Extract the [X, Y] coordinate from the center of the cell holding the provided text.  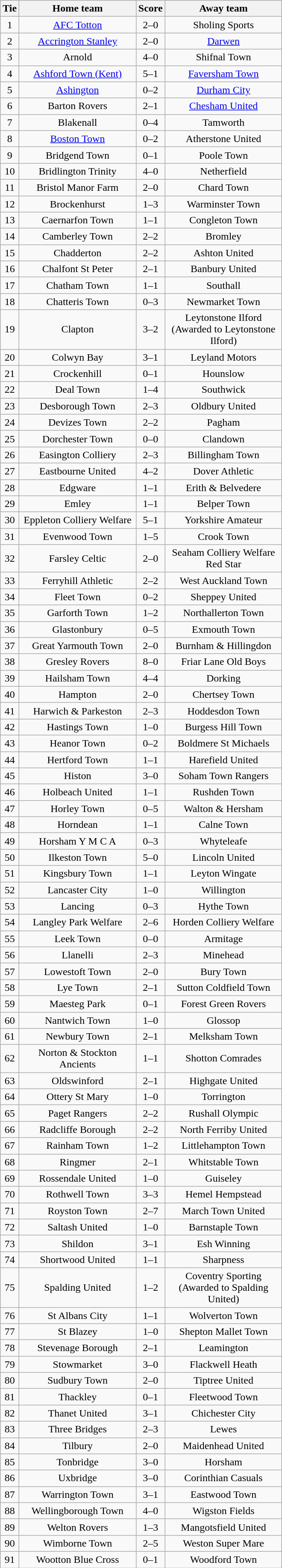
Whitstable Town [223, 1162]
Leyland Motors [223, 357]
55 [10, 939]
56 [10, 955]
Deal Town [78, 390]
67 [10, 1146]
Llanelli [78, 955]
Chadderton [78, 253]
Rainham Town [78, 1146]
29 [10, 504]
Tiptree United [223, 1381]
Wigston Fields [223, 1511]
Dorchester Town [78, 439]
30 [10, 520]
87 [10, 1494]
83 [10, 1429]
65 [10, 1113]
77 [10, 1332]
Evenwood Town [78, 536]
2–7 [150, 1211]
St Albans City [78, 1316]
2–6 [150, 922]
4 [10, 74]
Seaham Colliery Welfare Red Star [223, 559]
84 [10, 1446]
Lewes [223, 1429]
Sudbury Town [78, 1381]
North Ferriby United [223, 1129]
0–4 [150, 122]
Newmarket Town [223, 302]
16 [10, 269]
Lancing [78, 906]
Great Yarmouth Town [78, 646]
Norton & Stockton Ancients [78, 1058]
8 [10, 139]
Lincoln United [223, 857]
Desborough Town [78, 406]
6 [10, 106]
44 [10, 759]
69 [10, 1178]
53 [10, 906]
Royston Town [78, 1211]
Hastings Town [78, 727]
Emley [78, 504]
78 [10, 1348]
Kingsbury Town [78, 874]
Colwyn Bay [78, 357]
Guiseley [223, 1178]
Bromley [223, 237]
79 [10, 1364]
24 [10, 422]
4–2 [150, 471]
St Blazey [78, 1332]
74 [10, 1260]
71 [10, 1211]
86 [10, 1478]
Rushden Town [223, 792]
Wootton Blue Cross [78, 1559]
Southall [223, 285]
3–2 [150, 329]
64 [10, 1097]
Boldmere St Michaels [223, 743]
Stevenage Borough [78, 1348]
32 [10, 559]
Whyteleafe [223, 841]
61 [10, 1037]
Dover Athletic [223, 471]
Friar Lane Old Boys [223, 662]
Ottery St Mary [78, 1097]
Belper Town [223, 504]
Sheppey United [223, 597]
20 [10, 357]
Minehead [223, 955]
12 [10, 204]
Shotton Comrades [223, 1058]
Stowmarket [78, 1364]
Ashford Town (Kent) [78, 74]
47 [10, 809]
Gresley Rovers [78, 662]
Wellingborough Town [78, 1511]
Rushall Olympic [223, 1113]
80 [10, 1381]
Barton Rovers [78, 106]
7 [10, 122]
Horsham Y M C A [78, 841]
Congleton Town [223, 220]
Hoddesdon Town [223, 711]
Clandown [223, 439]
Glastonbury [78, 629]
57 [10, 971]
Burnham & Hillingdon [223, 646]
27 [10, 471]
39 [10, 678]
Edgware [78, 487]
Uxbridge [78, 1478]
Chatham Town [78, 285]
Accrington Stanley [78, 41]
Torrington [223, 1097]
AFC Totton [78, 25]
Woodford Town [223, 1559]
10 [10, 171]
Southwick [223, 390]
15 [10, 253]
Histon [78, 776]
59 [10, 1004]
Hertford Town [78, 759]
Maesteg Park [78, 1004]
Banbury United [223, 269]
Tilbury [78, 1446]
Blakenall [78, 122]
90 [10, 1543]
March Town United [223, 1211]
Dorking [223, 678]
Home team [78, 9]
Shildon [78, 1243]
Three Bridges [78, 1429]
Brockenhurst [78, 204]
36 [10, 629]
48 [10, 825]
Horden Colliery Welfare [223, 922]
Score [150, 9]
8–0 [150, 662]
Radcliffe Borough [78, 1129]
9 [10, 155]
Coventry Sporting (Awarded to Spalding United) [223, 1287]
Mangotsfield United [223, 1527]
Newbury Town [78, 1037]
Chatteris Town [78, 302]
1–4 [150, 390]
Pagham [223, 422]
42 [10, 727]
14 [10, 237]
Burgess Hill Town [223, 727]
Ilkeston Town [78, 857]
Clapton [78, 329]
49 [10, 841]
Leamington [223, 1348]
Hemel Hempstead [223, 1195]
18 [10, 302]
52 [10, 890]
Langley Park Welfare [78, 922]
Lowestoft Town [78, 971]
2 [10, 41]
Bury Town [223, 971]
34 [10, 597]
Esh Winning [223, 1243]
Highgate United [223, 1081]
Heanor Town [78, 743]
Tamworth [223, 122]
Corinthian Casuals [223, 1478]
23 [10, 406]
Soham Town Rangers [223, 776]
Glossop [223, 1020]
Calne Town [223, 825]
Armitage [223, 939]
35 [10, 613]
Paget Rangers [78, 1113]
Forest Green Rovers [223, 1004]
Littlehampton Town [223, 1146]
91 [10, 1559]
Shepton Mallet Town [223, 1332]
Hounslow [223, 373]
Chesham United [223, 106]
4–4 [150, 678]
89 [10, 1527]
58 [10, 987]
Faversham Town [223, 74]
Bridgend Town [78, 155]
Rossendale United [78, 1178]
28 [10, 487]
68 [10, 1162]
Oldbury United [223, 406]
Wimborne Town [78, 1543]
Welton Rovers [78, 1527]
70 [10, 1195]
Ferryhill Athletic [78, 581]
Ringmer [78, 1162]
81 [10, 1397]
Sutton Coldfield Town [223, 987]
Caernarfon Town [78, 220]
Harwich & Parkeston [78, 711]
Leyton Wingate [223, 874]
Eastbourne United [78, 471]
Bristol Manor Farm [78, 187]
50 [10, 857]
Billingham Town [223, 455]
Boston Town [78, 139]
Thackley [78, 1397]
3–3 [150, 1195]
Arnold [78, 57]
Garforth Town [78, 613]
Nantwich Town [78, 1020]
Tonbridge [78, 1462]
Leytonstone Ilford (Awarded to Leytonstone Ilford) [223, 329]
Eastwood Town [223, 1494]
60 [10, 1020]
Chard Town [223, 187]
66 [10, 1129]
Chichester City [223, 1413]
40 [10, 694]
Warminster Town [223, 204]
Lancaster City [78, 890]
Ashington [78, 90]
Warrington Town [78, 1494]
Horley Town [78, 809]
West Auckland Town [223, 581]
Yorkshire Amateur [223, 520]
46 [10, 792]
Easington Colliery [78, 455]
Exmouth Town [223, 629]
Atherstone United [223, 139]
Bridlington Trinity [78, 171]
Away team [223, 9]
Flackwell Heath [223, 1364]
Hythe Town [223, 906]
88 [10, 1511]
73 [10, 1243]
3 [10, 57]
11 [10, 187]
21 [10, 373]
82 [10, 1413]
Chertsey Town [223, 694]
Lye Town [78, 987]
Weston Super Mare [223, 1543]
Poole Town [223, 155]
Northallerton Town [223, 613]
1–5 [150, 536]
37 [10, 646]
5–0 [150, 857]
Melksham Town [223, 1037]
Rothwell Town [78, 1195]
Farsley Celtic [78, 559]
Crook Town [223, 536]
Leek Town [78, 939]
Fleet Town [78, 597]
33 [10, 581]
Horndean [78, 825]
72 [10, 1227]
Holbeach United [78, 792]
Hampton [78, 694]
Harefield United [223, 759]
Eppleton Colliery Welfare [78, 520]
25 [10, 439]
Camberley Town [78, 237]
Devizes Town [78, 422]
63 [10, 1081]
51 [10, 874]
85 [10, 1462]
13 [10, 220]
54 [10, 922]
Ashton United [223, 253]
75 [10, 1287]
19 [10, 329]
1 [10, 25]
Erith & Belvedere [223, 487]
17 [10, 285]
Chalfont St Peter [78, 269]
Shortwood United [78, 1260]
2–5 [150, 1543]
Sholing Sports [223, 25]
Crockenhill [78, 373]
Sharpness [223, 1260]
62 [10, 1058]
Oldswinford [78, 1081]
26 [10, 455]
Darwen [223, 41]
38 [10, 662]
Wolverton Town [223, 1316]
5 [10, 90]
31 [10, 536]
Willington [223, 890]
41 [10, 711]
43 [10, 743]
Tie [10, 9]
Fleetwood Town [223, 1397]
Durham City [223, 90]
45 [10, 776]
76 [10, 1316]
Thanet United [78, 1413]
Netherfield [223, 171]
Walton & Hersham [223, 809]
Spalding United [78, 1287]
Hailsham Town [78, 678]
Saltash United [78, 1227]
Shifnal Town [223, 57]
Barnstaple Town [223, 1227]
Maidenhead United [223, 1446]
Horsham [223, 1462]
22 [10, 390]
